Search for the cell housing the specified text and yield its (x, y) center coordinate. 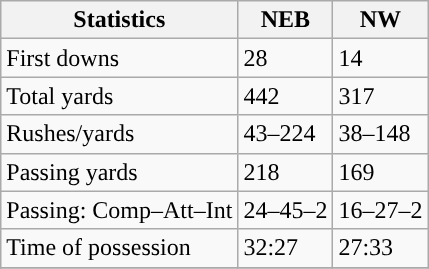
Time of possession (120, 248)
442 (286, 96)
Passing: Comp–Att–Int (120, 210)
NW (380, 20)
NEB (286, 20)
317 (380, 96)
Passing yards (120, 172)
218 (286, 172)
24–45–2 (286, 210)
38–148 (380, 134)
14 (380, 58)
169 (380, 172)
43–224 (286, 134)
Rushes/yards (120, 134)
32:27 (286, 248)
Statistics (120, 20)
27:33 (380, 248)
16–27–2 (380, 210)
28 (286, 58)
First downs (120, 58)
Total yards (120, 96)
